Extract the [x, y] coordinate from the center of the cell holding the provided text.  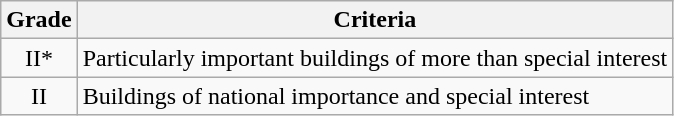
Particularly important buildings of more than special interest [375, 58]
II* [39, 58]
II [39, 96]
Buildings of national importance and special interest [375, 96]
Grade [39, 20]
Criteria [375, 20]
